Provide the [X, Y] coordinate of the cell's center where the given text is located.  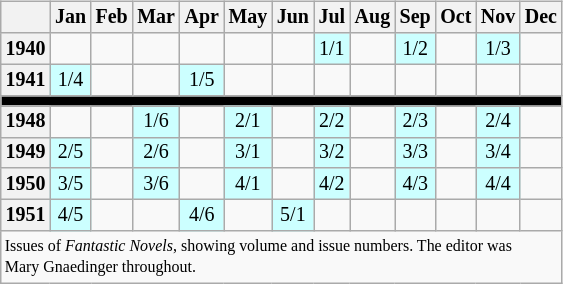
2/1 [248, 122]
Sep [416, 18]
2/6 [156, 152]
4/3 [416, 184]
1/6 [156, 122]
4/2 [332, 184]
Feb [112, 18]
4/6 [202, 216]
1/4 [70, 80]
3/5 [70, 184]
1/1 [332, 48]
Nov [498, 18]
Oct [456, 18]
1941 [26, 80]
3/2 [332, 152]
1949 [26, 152]
4/5 [70, 216]
3/3 [416, 152]
Jun [293, 18]
Issues of Fantastic Novels, showing volume and issue numbers. The editor wasMary Gnaedinger throughout. [282, 257]
1940 [26, 48]
1/2 [416, 48]
1951 [26, 216]
3/6 [156, 184]
Aug [372, 18]
4/4 [498, 184]
Mar [156, 18]
2/3 [416, 122]
Dec [541, 18]
Apr [202, 18]
2/4 [498, 122]
3/1 [248, 152]
4/1 [248, 184]
1/5 [202, 80]
2/5 [70, 152]
1/3 [498, 48]
3/4 [498, 152]
Jul [332, 18]
Jan [70, 18]
5/1 [293, 216]
2/2 [332, 122]
1948 [26, 122]
May [248, 18]
1950 [26, 184]
